Extract the (x, y) coordinate from the center of the cell holding the provided text.  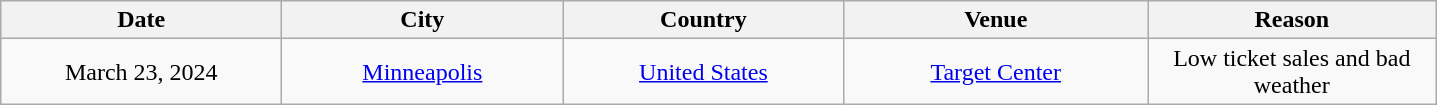
City (422, 20)
Country (704, 20)
Date (142, 20)
Target Center (996, 72)
Reason (1292, 20)
United States (704, 72)
March 23, 2024 (142, 72)
Low ticket sales and bad weather (1292, 72)
Minneapolis (422, 72)
Venue (996, 20)
